Return [X, Y] of the center of cell containing provided text 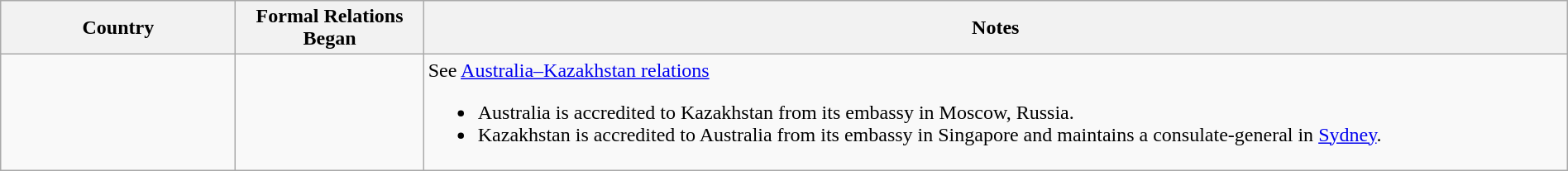
Country [118, 28]
Formal Relations Began [329, 28]
Notes [996, 28]
